Search for the cell housing the specified text and yield its (x, y) center coordinate. 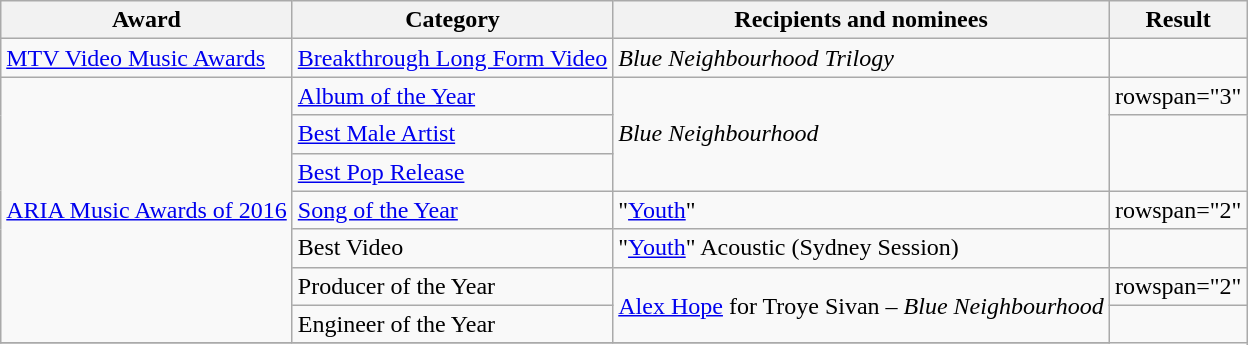
Result (1178, 20)
Best Pop Release (452, 172)
Alex Hope for Troye Sivan – Blue Neighbourhood (862, 305)
Category (452, 20)
ARIA Music Awards of 2016 (147, 210)
"Youth" (862, 210)
Best Male Artist (452, 134)
Breakthrough Long Form Video (452, 58)
Best Video (452, 248)
Recipients and nominees (862, 20)
Award (147, 20)
Album of the Year (452, 96)
Producer of the Year (452, 286)
Engineer of the Year (452, 324)
MTV Video Music Awards (147, 58)
rowspan="3" (1178, 96)
"Youth" Acoustic (Sydney Session) (862, 248)
Song of the Year (452, 210)
Blue Neighbourhood (862, 134)
Blue Neighbourhood Trilogy (862, 58)
